Search for the cell housing the specified text and yield its [X, Y] center coordinate. 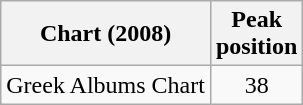
38 [256, 85]
Chart (2008) [106, 34]
Peakposition [256, 34]
Greek Albums Chart [106, 85]
